Return the [X, Y] coordinate for the center point of the cell that contains the specified text.  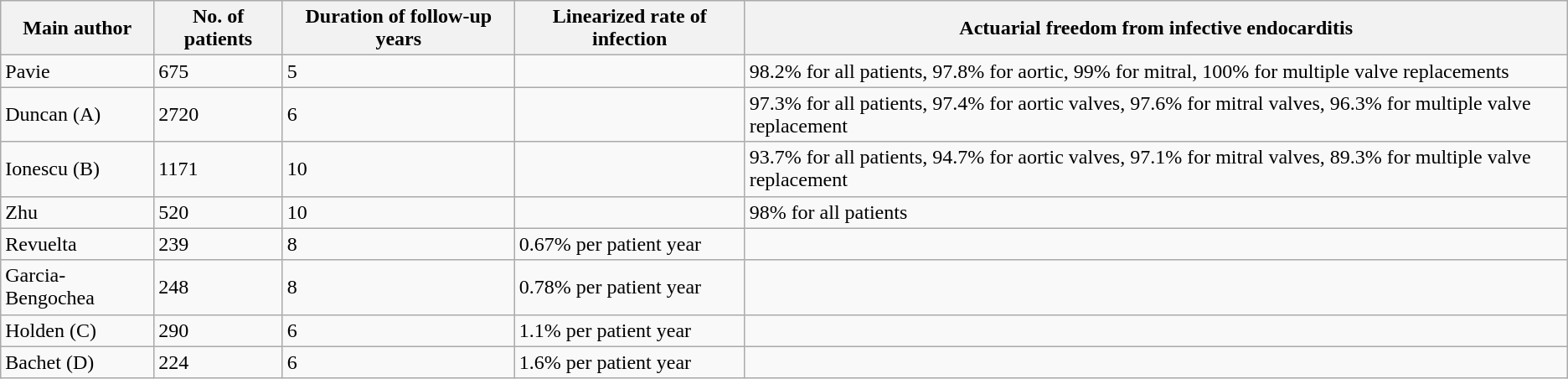
Bachet (D) [77, 362]
Zhu [77, 212]
93.7% for all patients, 94.7% for aortic valves, 97.1% for mitral valves, 89.3% for multiple valve replacement [1156, 169]
5 [399, 71]
0.78% per patient year [630, 287]
248 [219, 287]
675 [219, 71]
0.67% per patient year [630, 244]
Revuelta [77, 244]
Pavie [77, 71]
Ionescu (B) [77, 169]
No. of patients [219, 29]
Garcia-Bengochea [77, 287]
1171 [219, 169]
Holden (C) [77, 330]
1.1% per patient year [630, 330]
2720 [219, 114]
98.2% for all patients, 97.8% for aortic, 99% for mitral, 100% for multiple valve replacements [1156, 71]
98% for all patients [1156, 212]
Main author [77, 29]
Duncan (A) [77, 114]
Linearized rate of infection [630, 29]
239 [219, 244]
1.6% per patient year [630, 362]
Duration of follow-up years [399, 29]
520 [219, 212]
Actuarial freedom from infective endocarditis [1156, 29]
97.3% for all patients, 97.4% for aortic valves, 97.6% for mitral valves, 96.3% for multiple valve replacement [1156, 114]
224 [219, 362]
290 [219, 330]
